Return [X, Y] of the center of cell containing provided text 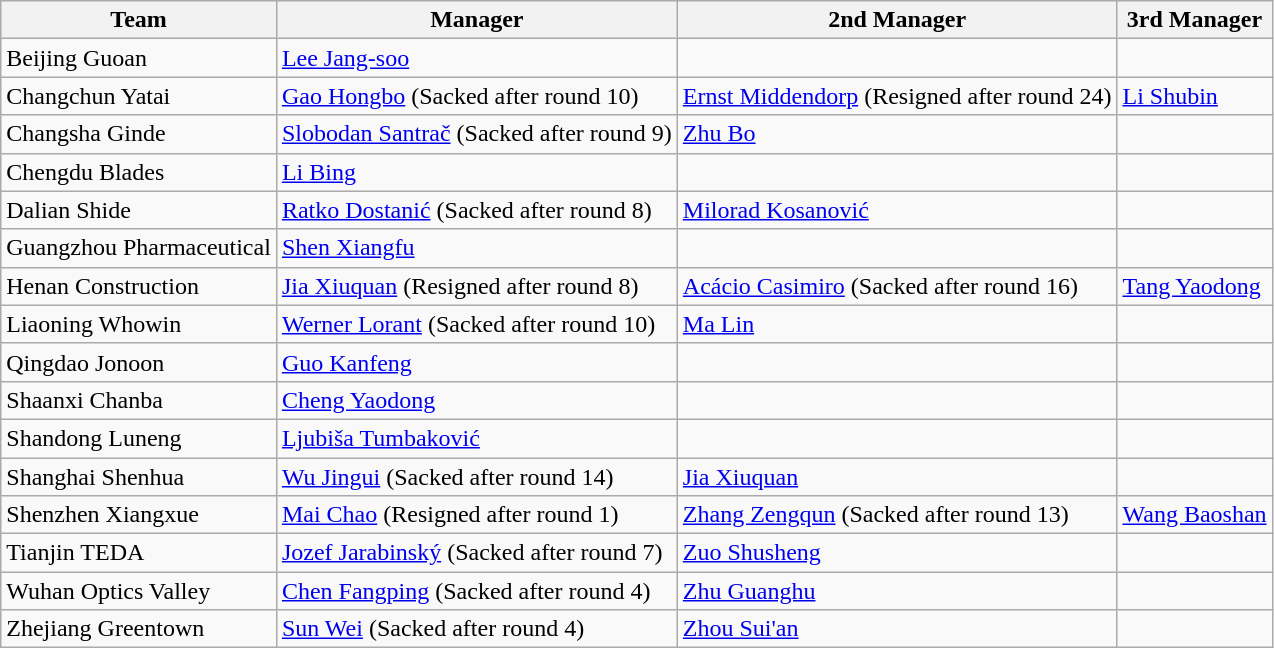
Tang Yaodong [1194, 286]
Guangzhou Pharmaceutical [139, 248]
Zhang Zengqun (Sacked after round 13) [897, 515]
Gao Hongbo (Sacked after round 10) [476, 96]
Ljubiša Tumbaković [476, 438]
2nd Manager [897, 20]
Lee Jang-soo [476, 58]
Wuhan Optics Valley [139, 591]
Slobodan Santrač (Sacked after round 9) [476, 134]
Qingdao Jonoon [139, 362]
Werner Lorant (Sacked after round 10) [476, 324]
Li Shubin [1194, 96]
Shenzhen Xiangxue [139, 515]
Dalian Shide [139, 210]
Ratko Dostanić (Sacked after round 8) [476, 210]
Jia Xiuquan [897, 477]
Shandong Luneng [139, 438]
Zuo Shusheng [897, 553]
Wang Baoshan [1194, 515]
Jia Xiuquan (Resigned after round 8) [476, 286]
Henan Construction [139, 286]
Ma Lin [897, 324]
Ernst Middendorp (Resigned after round 24) [897, 96]
Guo Kanfeng [476, 362]
Shanghai Shenhua [139, 477]
Changchun Yatai [139, 96]
Shaanxi Chanba [139, 400]
Zhou Sui'an [897, 629]
Chengdu Blades [139, 172]
Tianjin TEDA [139, 553]
Zhejiang Greentown [139, 629]
Zhu Bo [897, 134]
3rd Manager [1194, 20]
Chen Fangping (Sacked after round 4) [476, 591]
Sun Wei (Sacked after round 4) [476, 629]
Zhu Guanghu [897, 591]
Milorad Kosanović [897, 210]
Manager [476, 20]
Shen Xiangfu [476, 248]
Changsha Ginde [139, 134]
Li Bing [476, 172]
Wu Jingui (Sacked after round 14) [476, 477]
Team [139, 20]
Beijing Guoan [139, 58]
Jozef Jarabinský (Sacked after round 7) [476, 553]
Liaoning Whowin [139, 324]
Cheng Yaodong [476, 400]
Mai Chao (Resigned after round 1) [476, 515]
Acácio Casimiro (Sacked after round 16) [897, 286]
